Extract the (X, Y) coordinate from the center of the cell holding the provided text.  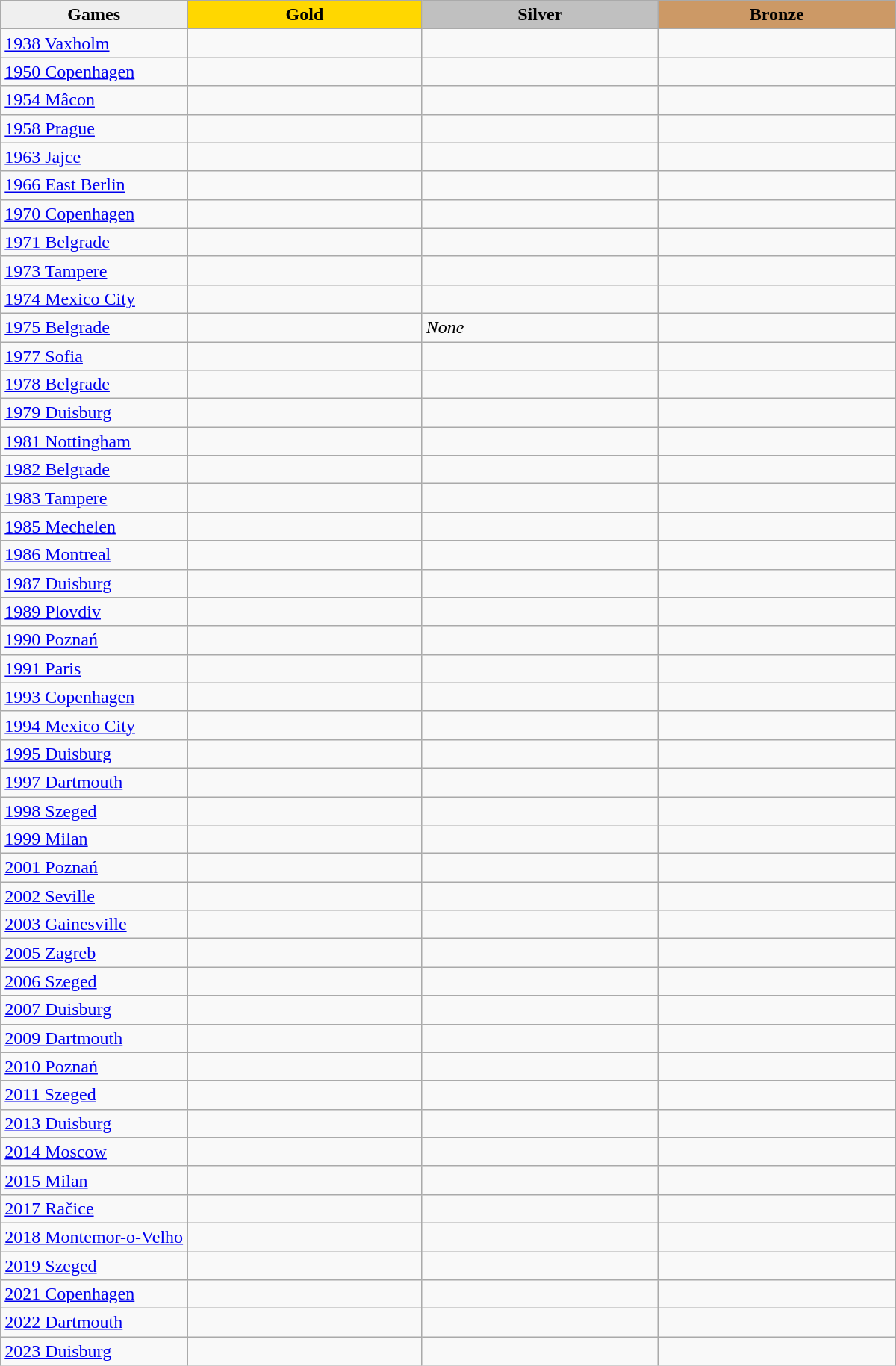
Bronze (777, 15)
Silver (540, 15)
2014 Moscow (94, 1152)
Games (94, 15)
2009 Dartmouth (94, 1038)
2015 Milan (94, 1180)
None (540, 327)
1938 Vaxholm (94, 43)
1987 Duisburg (94, 583)
1999 Milan (94, 839)
2010 Poznań (94, 1067)
2019 Szeged (94, 1266)
1975 Belgrade (94, 327)
2003 Gainesville (94, 925)
1966 East Berlin (94, 185)
2001 Poznań (94, 868)
1974 Mexico City (94, 299)
1979 Duisburg (94, 413)
1985 Mechelen (94, 527)
2002 Seville (94, 896)
2021 Copenhagen (94, 1294)
2013 Duisburg (94, 1123)
1983 Tampere (94, 498)
1950 Copenhagen (94, 72)
1958 Prague (94, 128)
Gold (305, 15)
1977 Sofia (94, 356)
1989 Plovdiv (94, 612)
1990 Poznań (94, 640)
1993 Copenhagen (94, 697)
2022 Dartmouth (94, 1323)
1963 Jajce (94, 157)
1991 Paris (94, 668)
1994 Mexico City (94, 725)
1998 Szeged (94, 810)
1981 Nottingham (94, 441)
1997 Dartmouth (94, 782)
2007 Duisburg (94, 1010)
2005 Zagreb (94, 953)
2011 Szeged (94, 1095)
1954 Mâcon (94, 100)
2006 Szeged (94, 981)
1986 Montreal (94, 555)
1982 Belgrade (94, 470)
2018 Montemor-o-Velho (94, 1237)
1973 Tampere (94, 270)
1971 Belgrade (94, 242)
2023 Duisburg (94, 1351)
1978 Belgrade (94, 385)
1970 Copenhagen (94, 214)
2017 Račice (94, 1208)
1995 Duisburg (94, 754)
